Identify which cell holds the provided text, then report its (X, Y) central coordinate. 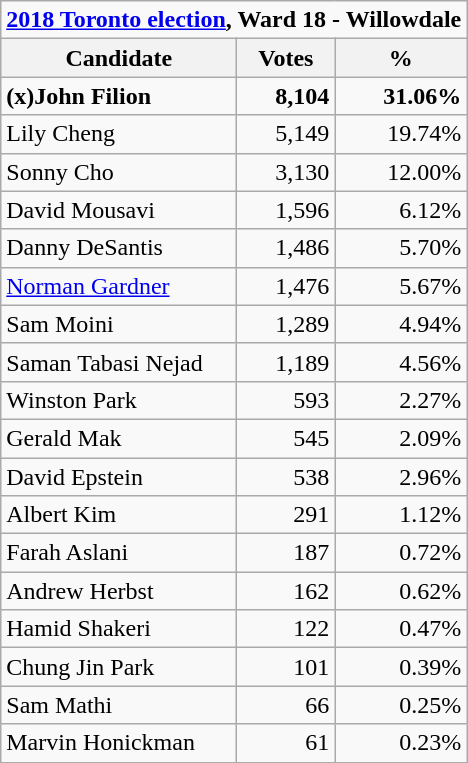
538 (286, 477)
101 (286, 667)
Votes (286, 58)
187 (286, 553)
1,476 (286, 286)
3,130 (286, 172)
Gerald Mak (119, 438)
Norman Gardner (119, 286)
Farah Aslani (119, 553)
4.94% (401, 324)
David Mousavi (119, 210)
1.12% (401, 515)
Sam Moini (119, 324)
Sam Mathi (119, 705)
Lily Cheng (119, 134)
David Epstein (119, 477)
0.39% (401, 667)
Hamid Shakeri (119, 629)
Danny DeSantis (119, 248)
0.25% (401, 705)
122 (286, 629)
Candidate (119, 58)
12.00% (401, 172)
162 (286, 591)
Sonny Cho (119, 172)
5.67% (401, 286)
Saman Tabasi Nejad (119, 362)
Albert Kim (119, 515)
2018 Toronto election, Ward 18 - Willowdale (234, 20)
66 (286, 705)
Marvin Honickman (119, 743)
1,189 (286, 362)
1,289 (286, 324)
Chung Jin Park (119, 667)
593 (286, 400)
5,149 (286, 134)
1,596 (286, 210)
0.62% (401, 591)
2.09% (401, 438)
61 (286, 743)
1,486 (286, 248)
4.56% (401, 362)
31.06% (401, 96)
Andrew Herbst (119, 591)
6.12% (401, 210)
% (401, 58)
0.23% (401, 743)
19.74% (401, 134)
0.72% (401, 553)
0.47% (401, 629)
2.27% (401, 400)
291 (286, 515)
2.96% (401, 477)
545 (286, 438)
8,104 (286, 96)
(x)John Filion (119, 96)
5.70% (401, 248)
Winston Park (119, 400)
